Pinpoint the cell where the given text exists, returning its [x, y] midpoint coordinate. 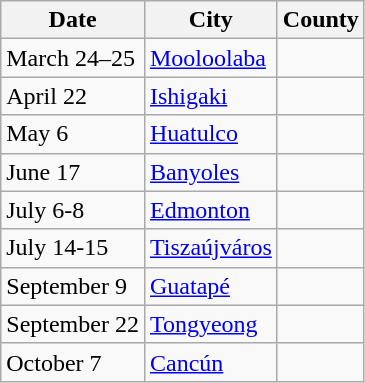
September 22 [73, 324]
Banyoles [210, 172]
July 14-15 [73, 248]
June 17 [73, 172]
Cancún [210, 362]
County [320, 20]
Date [73, 20]
September 9 [73, 286]
Guatapé [210, 286]
March 24–25 [73, 58]
July 6-8 [73, 210]
Mooloolaba [210, 58]
Tiszaújváros [210, 248]
April 22 [73, 96]
Ishigaki [210, 96]
May 6 [73, 134]
Edmonton [210, 210]
October 7 [73, 362]
City [210, 20]
Tongyeong [210, 324]
Huatulco [210, 134]
